Return (x, y) of the center of cell containing provided text 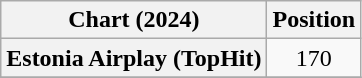
Chart (2024) (134, 20)
170 (314, 58)
Position (314, 20)
Estonia Airplay (TopHit) (134, 58)
